Determine the [X, Y] coordinate at the center of the cell enclosing the given text.  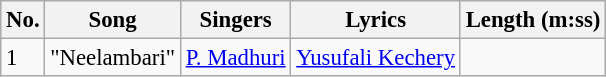
Song [112, 20]
Yusufali Kechery [376, 58]
Singers [236, 20]
1 [23, 58]
P. Madhuri [236, 58]
No. [23, 20]
Length (m:ss) [532, 20]
"Neelambari" [112, 58]
Lyrics [376, 20]
